Search for the cell housing the specified text and yield its [X, Y] center coordinate. 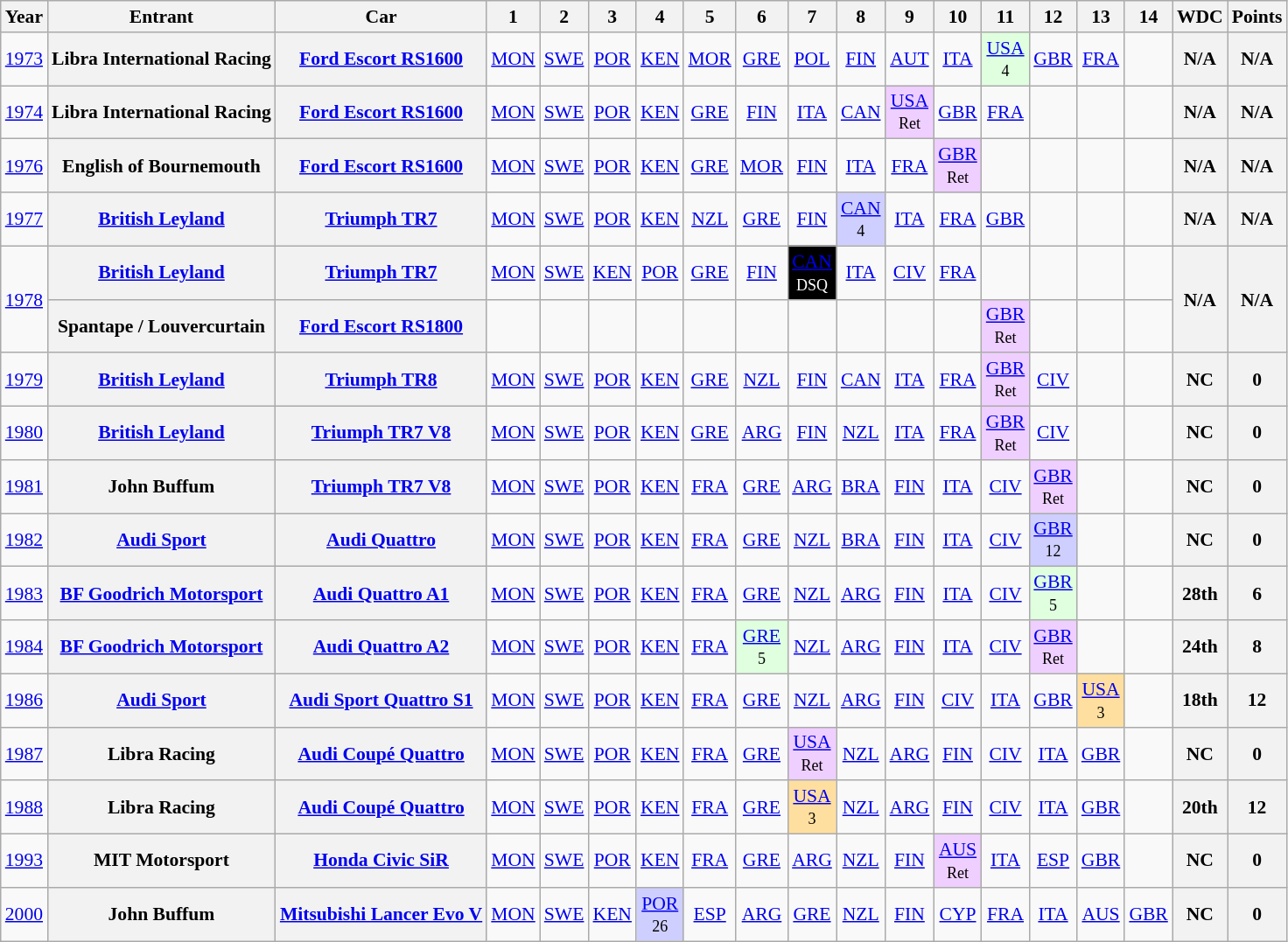
1977 [24, 219]
4 [660, 17]
Mitsubishi Lancer Evo V [381, 915]
MIT Motorsport [161, 861]
POR26 [660, 915]
1974 [24, 112]
1 [513, 17]
11 [1006, 17]
Audi Quattro A2 [381, 647]
Spantape / Louvercurtain [161, 325]
13 [1101, 17]
2 [564, 17]
Honda Civic SiR [381, 861]
1988 [24, 808]
GBR5 [1053, 593]
Ford Escort RS1800 [381, 325]
Entrant [161, 17]
Audi Sport Quattro S1 [381, 700]
Year [24, 17]
5 [709, 17]
18th [1200, 700]
1978 [24, 299]
14 [1148, 17]
USA4 [1006, 59]
7 [812, 17]
28th [1200, 593]
CAN4 [861, 219]
20th [1200, 808]
1983 [24, 593]
1993 [24, 861]
1987 [24, 754]
AUSRet [957, 861]
9 [910, 17]
1986 [24, 700]
Car [381, 17]
1982 [24, 541]
24th [1200, 647]
1981 [24, 486]
Triumph TR8 [381, 380]
3 [612, 17]
Audi Quattro A1 [381, 593]
CANDSQ [812, 273]
WDC [1200, 17]
AUT [910, 59]
CYP [957, 915]
1980 [24, 434]
AUS [1101, 915]
GRE5 [761, 647]
10 [957, 17]
POL [812, 59]
GBR12 [1053, 541]
1984 [24, 647]
2000 [24, 915]
English of Bournemouth [161, 166]
Audi Quattro [381, 541]
1976 [24, 166]
1973 [24, 59]
Points [1257, 17]
1979 [24, 380]
